Scan for the cell matching the given text and deliver its [x, y] coordinate at center. 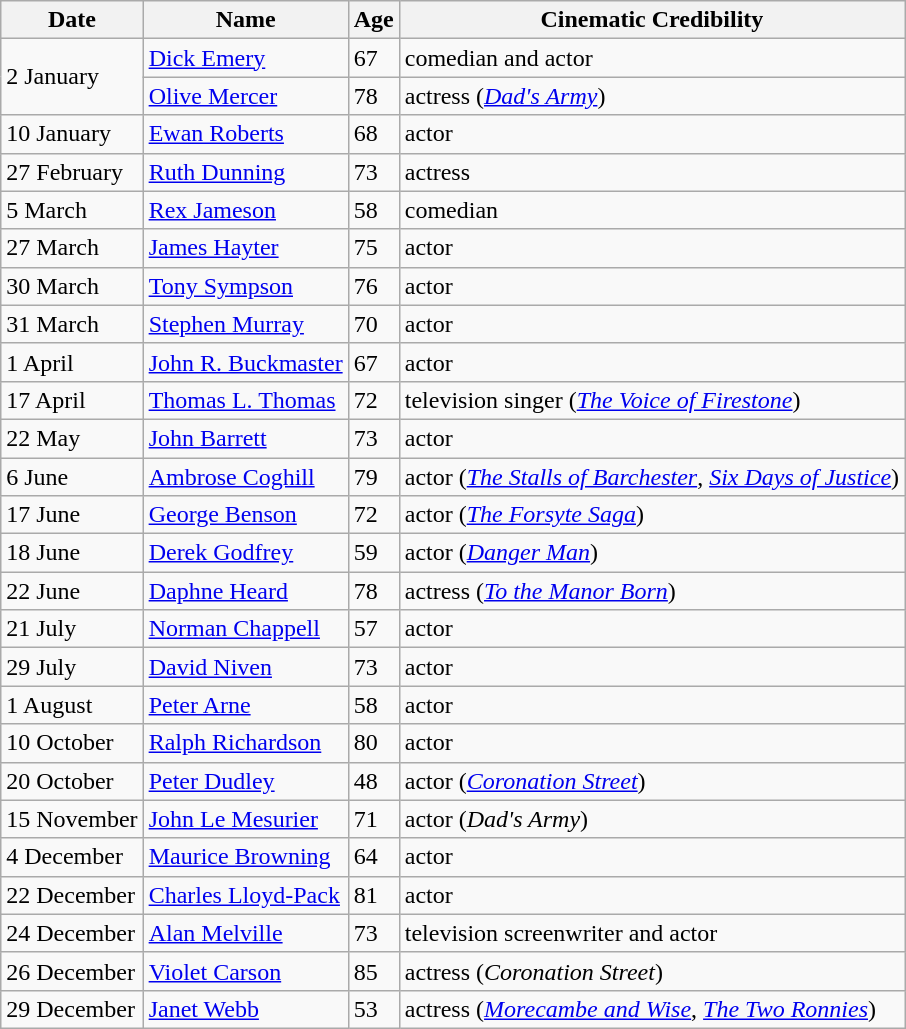
27 February [72, 172]
Daphne Heard [246, 591]
26 December [72, 971]
85 [374, 971]
10 January [72, 134]
Maurice Browning [246, 857]
Ralph Richardson [246, 743]
Olive Mercer [246, 96]
30 March [72, 286]
actress [652, 172]
68 [374, 134]
Thomas L. Thomas [246, 400]
James Hayter [246, 248]
Tony Sympson [246, 286]
Cinematic Credibility [652, 20]
actor (Danger Man) [652, 553]
Peter Dudley [246, 781]
Ambrose Coghill [246, 477]
Charles Lloyd-Pack [246, 895]
comedian and actor [652, 58]
59 [374, 553]
Name [246, 20]
22 December [72, 895]
53 [374, 1009]
Dick Emery [246, 58]
75 [374, 248]
actress (Coronation Street) [652, 971]
Ruth Dunning [246, 172]
48 [374, 781]
Alan Melville [246, 933]
31 March [72, 324]
22 May [72, 438]
17 April [72, 400]
John R. Buckmaster [246, 362]
actor (Dad's Army) [652, 819]
television singer (The Voice of Firestone) [652, 400]
29 December [72, 1009]
10 October [72, 743]
22 June [72, 591]
Peter Arne [246, 705]
79 [374, 477]
actor (The Stalls of Barchester, Six Days of Justice) [652, 477]
21 July [72, 629]
Derek Godfrey [246, 553]
comedian [652, 210]
20 October [72, 781]
2 January [72, 77]
57 [374, 629]
Violet Carson [246, 971]
Janet Webb [246, 1009]
Rex Jameson [246, 210]
Age [374, 20]
81 [374, 895]
1 April [72, 362]
24 December [72, 933]
George Benson [246, 515]
29 July [72, 667]
5 March [72, 210]
4 December [72, 857]
Date [72, 20]
70 [374, 324]
18 June [72, 553]
6 June [72, 477]
15 November [72, 819]
Norman Chappell [246, 629]
actress (Morecambe and Wise, The Two Ronnies) [652, 1009]
27 March [72, 248]
80 [374, 743]
Ewan Roberts [246, 134]
television screenwriter and actor [652, 933]
actress (Dad's Army) [652, 96]
actor (Coronation Street) [652, 781]
John Barrett [246, 438]
76 [374, 286]
actress (To the Manor Born) [652, 591]
Stephen Murray [246, 324]
actor (The Forsyte Saga) [652, 515]
64 [374, 857]
1 August [72, 705]
17 June [72, 515]
David Niven [246, 667]
John Le Mesurier [246, 819]
71 [374, 819]
